Extract the [x, y] coordinate from the center of the cell holding the provided text.  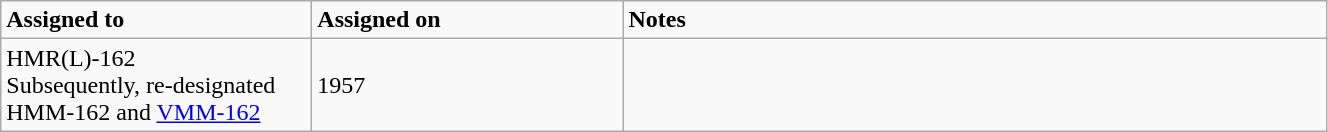
Assigned on [468, 20]
1957 [468, 85]
HMR(L)-162Subsequently, re-designated HMM-162 and VMM-162 [156, 85]
Notes [975, 20]
Assigned to [156, 20]
